Return the [x, y] coordinate for the center point of the cell that contains the specified text.  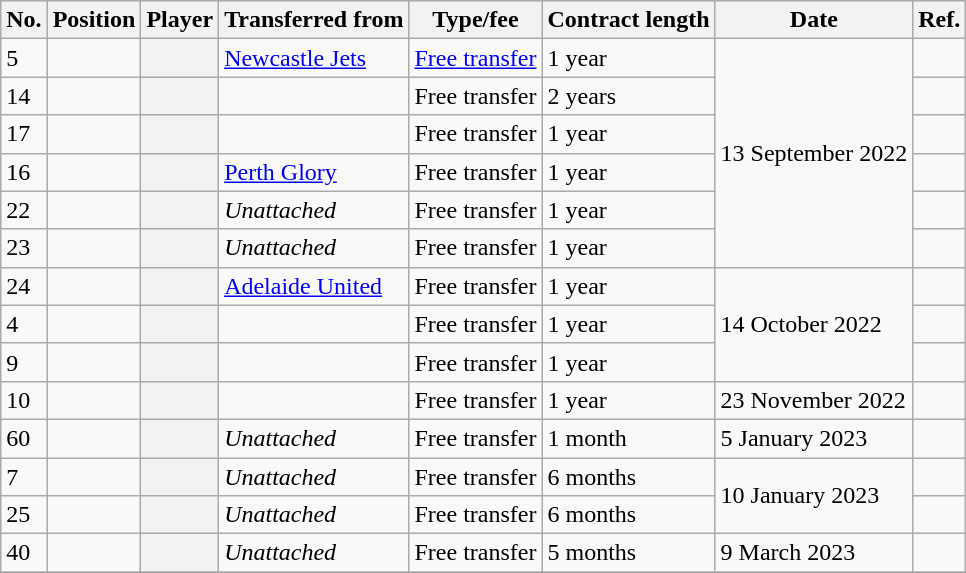
14 October 2022 [814, 324]
Player [180, 20]
Ref. [940, 20]
13 September 2022 [814, 153]
Contract length [628, 20]
10 [24, 400]
16 [24, 172]
1 month [628, 438]
5 January 2023 [814, 438]
Type/fee [476, 20]
Perth Glory [314, 172]
9 March 2023 [814, 553]
No. [24, 20]
24 [24, 286]
17 [24, 134]
40 [24, 553]
5 [24, 58]
4 [24, 324]
Newcastle Jets [314, 58]
2 years [628, 96]
23 November 2022 [814, 400]
60 [24, 438]
9 [24, 362]
25 [24, 515]
23 [24, 248]
14 [24, 96]
5 months [628, 553]
7 [24, 477]
Date [814, 20]
Adelaide United [314, 286]
10 January 2023 [814, 496]
Position [94, 20]
22 [24, 210]
Transferred from [314, 20]
